Search for the cell housing the specified text and yield its (X, Y) center coordinate. 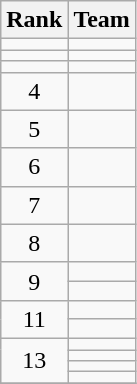
5 (34, 129)
9 (34, 281)
Team (102, 20)
Rank (34, 20)
6 (34, 167)
4 (34, 91)
11 (34, 319)
13 (34, 360)
7 (34, 205)
8 (34, 243)
